Locate the cell with the specified text and output its [x, y] center coordinate. 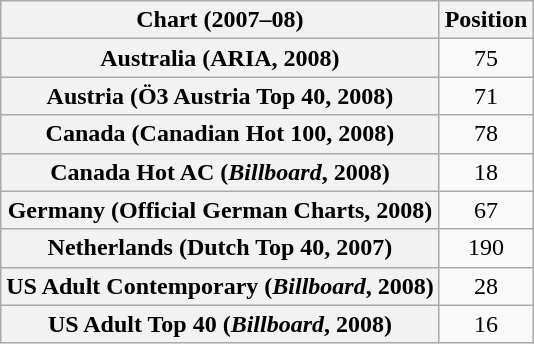
28 [486, 286]
18 [486, 172]
Chart (2007–08) [220, 20]
78 [486, 134]
67 [486, 210]
Canada Hot AC (Billboard, 2008) [220, 172]
16 [486, 324]
Austria (Ö3 Austria Top 40, 2008) [220, 96]
190 [486, 248]
Germany (Official German Charts, 2008) [220, 210]
US Adult Contemporary (Billboard, 2008) [220, 286]
71 [486, 96]
Canada (Canadian Hot 100, 2008) [220, 134]
Position [486, 20]
Australia (ARIA, 2008) [220, 58]
Netherlands (Dutch Top 40, 2007) [220, 248]
US Adult Top 40 (Billboard, 2008) [220, 324]
75 [486, 58]
